Pinpoint the cell where the given text exists, returning its [X, Y] midpoint coordinate. 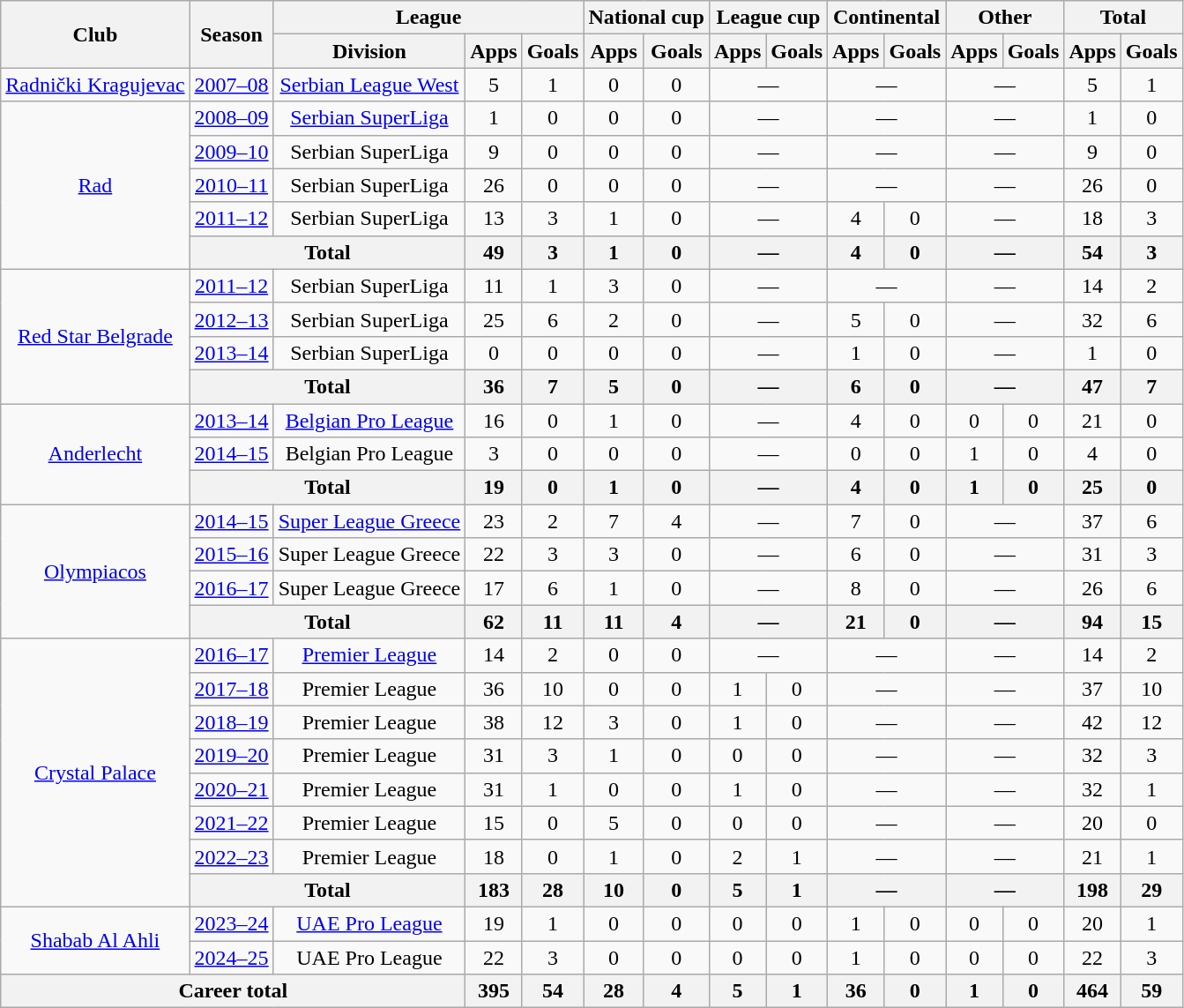
2017–18 [231, 689]
Season [231, 34]
Radnički Kragujevac [95, 85]
2012–13 [231, 319]
Red Star Belgrade [95, 336]
38 [494, 722]
2024–25 [231, 957]
2009–10 [231, 152]
17 [494, 588]
13 [494, 219]
42 [1092, 722]
2008–09 [231, 118]
395 [494, 991]
Division [369, 51]
Olympiacos [95, 571]
198 [1092, 890]
Rad [95, 185]
Other [1005, 18]
8 [856, 588]
16 [494, 421]
2007–08 [231, 85]
League [428, 18]
94 [1092, 622]
League cup [768, 18]
2020–21 [231, 789]
National cup [646, 18]
Club [95, 34]
2015–16 [231, 555]
Anderlecht [95, 454]
183 [494, 890]
29 [1151, 890]
23 [494, 521]
464 [1092, 991]
2022–23 [231, 856]
Crystal Palace [95, 773]
59 [1151, 991]
Shabab Al Ahli [95, 940]
2018–19 [231, 722]
Serbian League West [369, 85]
49 [494, 252]
62 [494, 622]
Career total [233, 991]
2021–22 [231, 823]
2019–20 [231, 756]
47 [1092, 386]
2023–24 [231, 923]
2010–11 [231, 185]
Continental [887, 18]
